Find where the given text appears and provide that cell's center as (x, y) coordinate. 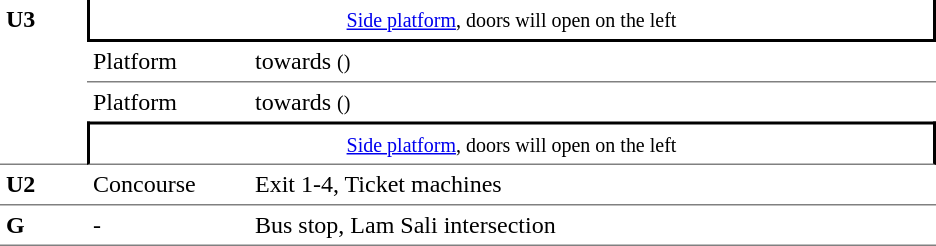
G (44, 226)
- (168, 226)
U3 (44, 82)
U2 (44, 185)
Bus stop, Lam Sali intersection (592, 226)
Exit 1-4, Ticket machines (592, 185)
Concourse (168, 185)
